Search for the cell housing the specified text and yield its [X, Y] center coordinate. 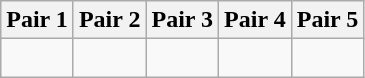
Pair 2 [110, 20]
Pair 1 [38, 20]
Pair 3 [182, 20]
Pair 5 [328, 20]
Pair 4 [256, 20]
